For the text-containing cell, return its midpoint in [x, y] coordinate format. 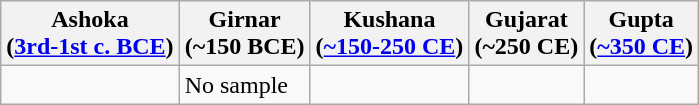
Kushana(~150-250 CE) [390, 34]
No sample [244, 85]
Gupta(~350 CE) [642, 34]
Girnar(~150 BCE) [244, 34]
Gujarat(~250 CE) [526, 34]
Ashoka(3rd-1st c. BCE) [90, 34]
